Return [x, y] of the center of cell containing provided text 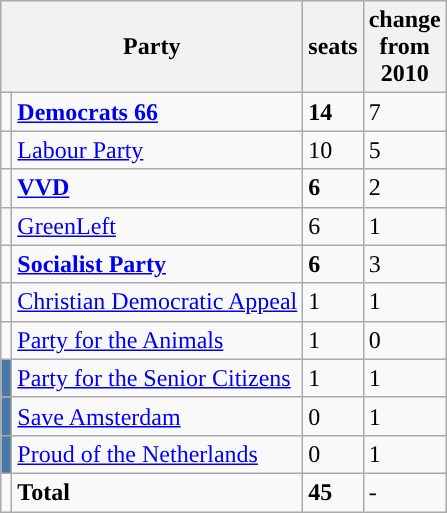
10 [333, 150]
Party for the Animals [158, 340]
Democrats 66 [158, 112]
14 [333, 112]
2 [404, 188]
Party for the Senior Citizens [158, 378]
Total [158, 492]
Socialist Party [158, 264]
Labour Party [158, 150]
5 [404, 150]
Save Amsterdam [158, 416]
Proud of the Netherlands [158, 454]
VVD [158, 188]
Party [152, 47]
- [404, 492]
changefrom2010 [404, 47]
Christian Democratic Appeal [158, 302]
7 [404, 112]
3 [404, 264]
45 [333, 492]
GreenLeft [158, 226]
seats [333, 47]
